Determine the [x, y] coordinate at the center of the cell enclosing the given text.  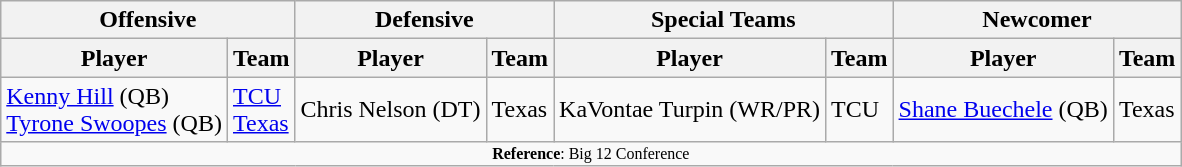
Defensive [424, 20]
TCU [860, 110]
Special Teams [724, 20]
Kenny Hill (QB)Tyrone Swoopes (QB) [114, 110]
Chris Nelson (DT) [390, 110]
Shane Buechele (QB) [1003, 110]
Reference: Big 12 Conference [591, 154]
TCUTexas [261, 110]
Offensive [148, 20]
Newcomer [1037, 20]
KaVontae Turpin (WR/PR) [690, 110]
